Pinpoint the cell where the given text exists, returning its (X, Y) midpoint coordinate. 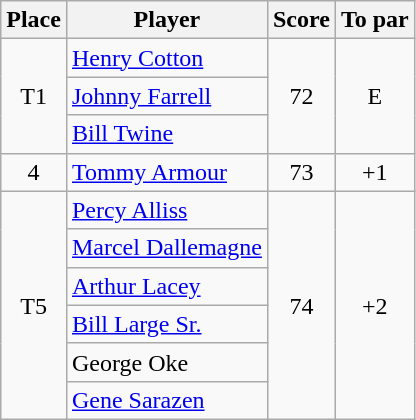
T1 (34, 96)
Player (166, 20)
Arthur Lacey (166, 286)
72 (301, 96)
To par (374, 20)
Score (301, 20)
Bill Twine (166, 134)
+2 (374, 305)
Bill Large Sr. (166, 324)
Johnny Farrell (166, 96)
George Oke (166, 362)
73 (301, 172)
E (374, 96)
Tommy Armour (166, 172)
Percy Alliss (166, 210)
Gene Sarazen (166, 400)
Place (34, 20)
4 (34, 172)
T5 (34, 305)
+1 (374, 172)
Marcel Dallemagne (166, 248)
74 (301, 305)
Henry Cotton (166, 58)
